Extract the (X, Y) coordinate from the center of the cell holding the provided text.  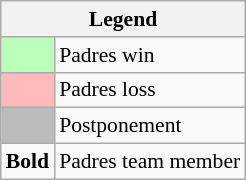
Padres win (150, 55)
Postponement (150, 126)
Bold (28, 162)
Legend (123, 19)
Padres loss (150, 90)
Padres team member (150, 162)
